Find where the given text appears and provide that cell's center as (X, Y) coordinate. 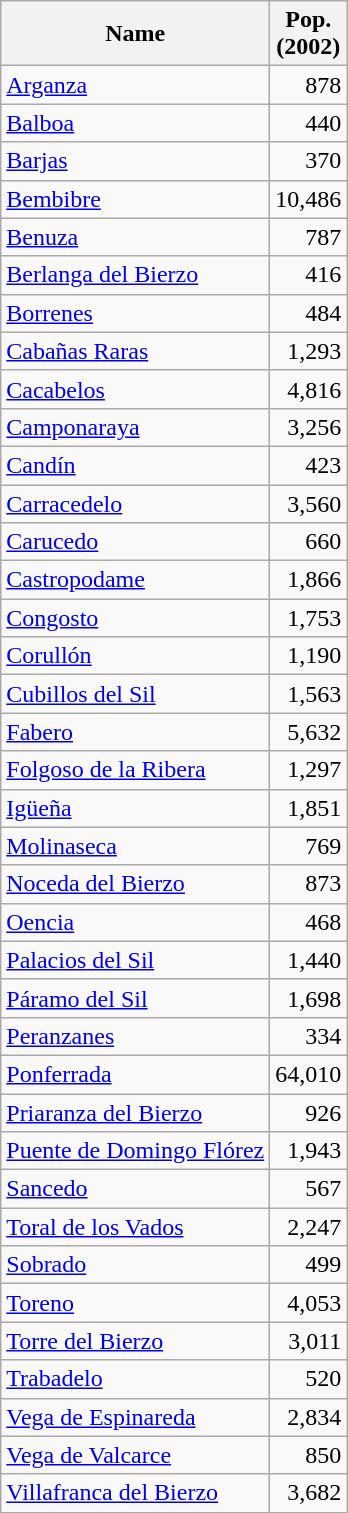
Berlanga del Bierzo (136, 275)
1,563 (308, 694)
Oencia (136, 922)
Sancedo (136, 1189)
787 (308, 237)
769 (308, 846)
Corullón (136, 656)
Pop.(2002) (308, 34)
3,560 (308, 503)
Priaranza del Bierzo (136, 1113)
440 (308, 123)
Congosto (136, 618)
520 (308, 1379)
1,851 (308, 808)
3,682 (308, 1493)
Balboa (136, 123)
370 (308, 161)
1,190 (308, 656)
Benuza (136, 237)
10,486 (308, 199)
423 (308, 465)
Fabero (136, 732)
Palacios del Sil (136, 960)
Torre del Bierzo (136, 1341)
Carracedelo (136, 503)
Folgoso de la Ribera (136, 770)
334 (308, 1036)
64,010 (308, 1074)
567 (308, 1189)
4,053 (308, 1303)
Cubillos del Sil (136, 694)
878 (308, 85)
Trabadelo (136, 1379)
Peranzanes (136, 1036)
1,297 (308, 770)
484 (308, 313)
3,256 (308, 427)
Borrenes (136, 313)
1,440 (308, 960)
Cabañas Raras (136, 351)
Igüeña (136, 808)
Molinaseca (136, 846)
1,753 (308, 618)
468 (308, 922)
Ponferrada (136, 1074)
873 (308, 884)
Puente de Domingo Flórez (136, 1151)
5,632 (308, 732)
Sobrado (136, 1265)
1,866 (308, 580)
2,834 (308, 1417)
1,943 (308, 1151)
Castropodame (136, 580)
Vega de Espinareda (136, 1417)
660 (308, 542)
416 (308, 275)
499 (308, 1265)
Cacabelos (136, 389)
4,816 (308, 389)
Camponaraya (136, 427)
1,293 (308, 351)
Toreno (136, 1303)
Barjas (136, 161)
Name (136, 34)
Noceda del Bierzo (136, 884)
1,698 (308, 998)
Arganza (136, 85)
3,011 (308, 1341)
850 (308, 1455)
Bembibre (136, 199)
Toral de los Vados (136, 1227)
Villafranca del Bierzo (136, 1493)
2,247 (308, 1227)
Vega de Valcarce (136, 1455)
Carucedo (136, 542)
926 (308, 1113)
Páramo del Sil (136, 998)
Candín (136, 465)
